Detect which cell encompasses the target text, then output its [X, Y] center coordinate. 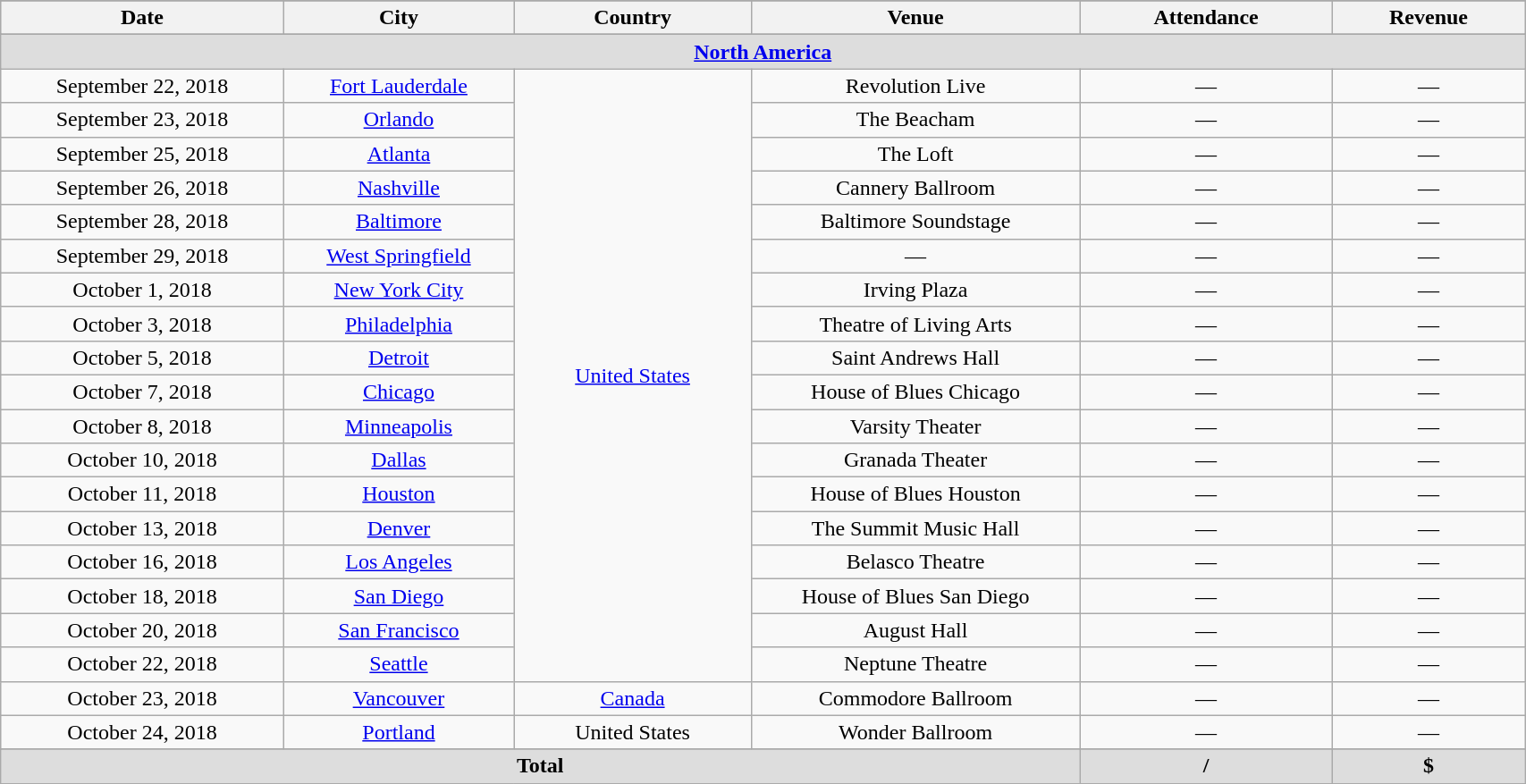
September 26, 2018 [143, 188]
Attendance [1207, 18]
Commodore Ballroom [915, 698]
Detroit [399, 358]
Canada [633, 698]
Vancouver [399, 698]
Revenue [1429, 18]
Saint Andrews Hall [915, 358]
September 23, 2018 [143, 120]
September 22, 2018 [143, 86]
Denver [399, 528]
House of Blues Chicago [915, 392]
Baltimore [399, 222]
North America [763, 52]
Minneapolis [399, 426]
Baltimore Soundstage [915, 222]
October 3, 2018 [143, 324]
October 18, 2018 [143, 596]
Country [633, 18]
October 20, 2018 [143, 630]
West Springfield [399, 256]
Los Angeles [399, 562]
Belasco Theatre [915, 562]
Philadelphia [399, 324]
October 16, 2018 [143, 562]
Theatre of Living Arts [915, 324]
September 28, 2018 [143, 222]
Venue [915, 18]
Irving Plaza [915, 290]
San Francisco [399, 630]
The Summit Music Hall [915, 528]
Seattle [399, 664]
Cannery Ballroom [915, 188]
Chicago [399, 392]
October 10, 2018 [143, 460]
Date [143, 18]
Revolution Live [915, 86]
Dallas [399, 460]
The Loft [915, 154]
House of Blues San Diego [915, 596]
Houston [399, 494]
Fort Lauderdale [399, 86]
New York City [399, 290]
Portland [399, 732]
August Hall [915, 630]
The Beacham [915, 120]
October 13, 2018 [143, 528]
September 25, 2018 [143, 154]
October 22, 2018 [143, 664]
October 8, 2018 [143, 426]
October 24, 2018 [143, 732]
October 11, 2018 [143, 494]
Total [540, 766]
San Diego [399, 596]
Varsity Theater [915, 426]
Granada Theater [915, 460]
September 29, 2018 [143, 256]
October 1, 2018 [143, 290]
October 7, 2018 [143, 392]
Neptune Theatre [915, 664]
City [399, 18]
Nashville [399, 188]
Atlanta [399, 154]
October 5, 2018 [143, 358]
House of Blues Houston [915, 494]
October 23, 2018 [143, 698]
Wonder Ballroom [915, 732]
Orlando [399, 120]
/ [1207, 766]
$ [1429, 766]
